Scan for the cell matching the given text and deliver its [X, Y] coordinate at center. 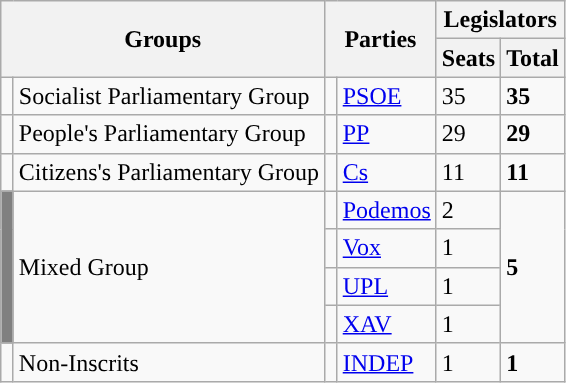
Parties [381, 39]
Vox [386, 248]
People's Parliamentary Group [168, 134]
UPL [386, 286]
Socialist Parliamentary Group [168, 96]
Mixed Group [168, 267]
Legislators [500, 20]
2 [468, 210]
Total [533, 58]
INDEP [386, 362]
PSOE [386, 96]
Podemos [386, 210]
Groups [163, 39]
Seats [468, 58]
5 [533, 267]
Citizens's Parliamentary Group [168, 172]
Non-Inscrits [168, 362]
PP [386, 134]
Cs [386, 172]
XAV [386, 324]
